Output the (x, y) coordinate of the center of the cell containing the given text.  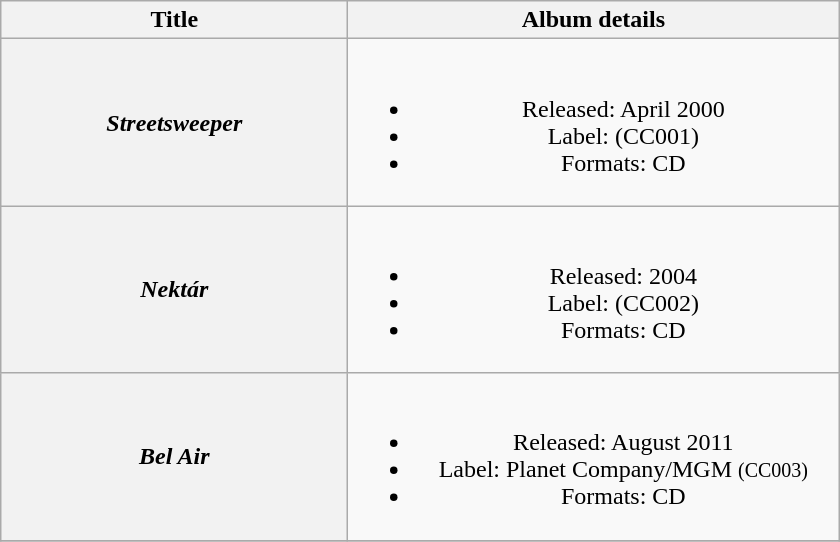
Released: 2004Label: (CC002)Formats: CD (594, 290)
Released: April 2000Label: (CC001)Formats: CD (594, 122)
Released: August 2011Label: Planet Company/MGM (CC003)Formats: CD (594, 456)
Nektár (174, 290)
Bel Air (174, 456)
Streetsweeper (174, 122)
Title (174, 20)
Album details (594, 20)
